Search for the cell housing the specified text and yield its (x, y) center coordinate. 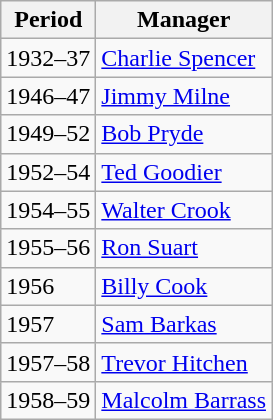
1949–52 (48, 134)
1952–54 (48, 172)
1958–59 (48, 400)
1957 (48, 324)
1955–56 (48, 248)
1932–37 (48, 58)
Malcolm Barrass (184, 400)
Manager (184, 20)
1954–55 (48, 210)
Walter Crook (184, 210)
1956 (48, 286)
1957–58 (48, 362)
Charlie Spencer (184, 58)
Jimmy Milne (184, 96)
Bob Pryde (184, 134)
Sam Barkas (184, 324)
Period (48, 20)
Billy Cook (184, 286)
Trevor Hitchen (184, 362)
1946–47 (48, 96)
Ron Suart (184, 248)
Ted Goodier (184, 172)
